For the text-containing cell, return its midpoint in (X, Y) coordinate format. 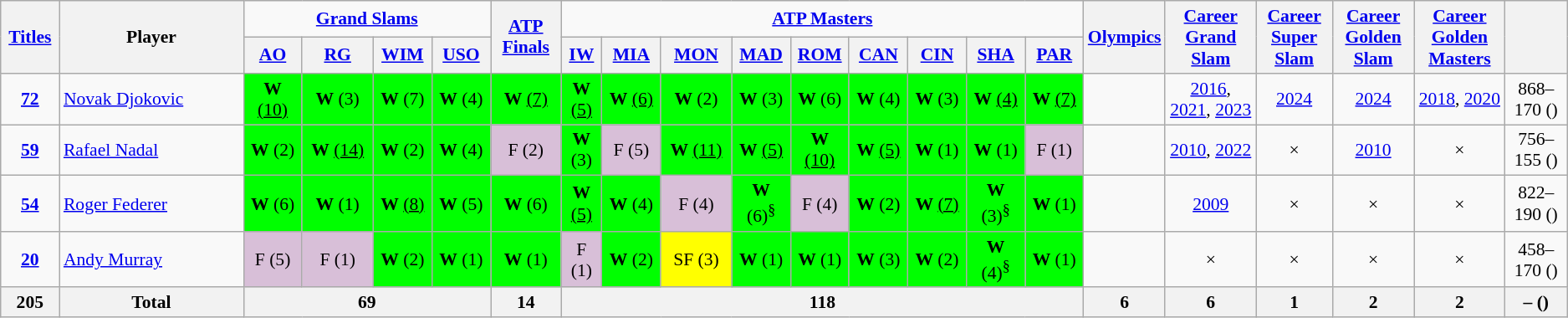
54 (30, 204)
72 (30, 99)
59 (30, 151)
14 (525, 303)
WIM (402, 55)
2018, 2020 (1460, 99)
868–170 () (1536, 99)
MAD (761, 55)
CAN (878, 55)
CareerSuper Slam (1295, 37)
458–170 () (1536, 259)
W (14) (338, 151)
Career GoldenMasters (1460, 37)
2016, 2021, 2023 (1211, 99)
Titles (30, 37)
IW (582, 55)
69 (367, 303)
W (11) (696, 151)
SF (3) (696, 259)
W (3)§ (996, 204)
ATP Finals (525, 37)
Total (151, 303)
2010, 2022 (1211, 151)
PAR (1055, 55)
W (6)§ (761, 204)
1 (1295, 303)
Roger Federer (151, 204)
2010 (1373, 151)
W (4)§ (996, 259)
MIA (631, 55)
Player (151, 37)
ATP Masters (823, 18)
USO (461, 55)
Andy Murray (151, 259)
822–190 () (1536, 204)
118 (823, 303)
RG (338, 55)
20 (30, 259)
– () (1536, 303)
Rafael Nadal (151, 151)
2009 (1211, 204)
CareerGolden Slam (1373, 37)
AO (273, 55)
Grand Slams (367, 18)
MON (696, 55)
F (2) (525, 151)
Novak Djokovic (151, 99)
CIN (937, 55)
SHA (996, 55)
Olympics (1125, 37)
205 (30, 303)
756–155 () (1536, 151)
ROM (820, 55)
CareerGrand Slam (1211, 37)
W (8) (402, 204)
